Scan for the cell matching the given text and deliver its [X, Y] coordinate at center. 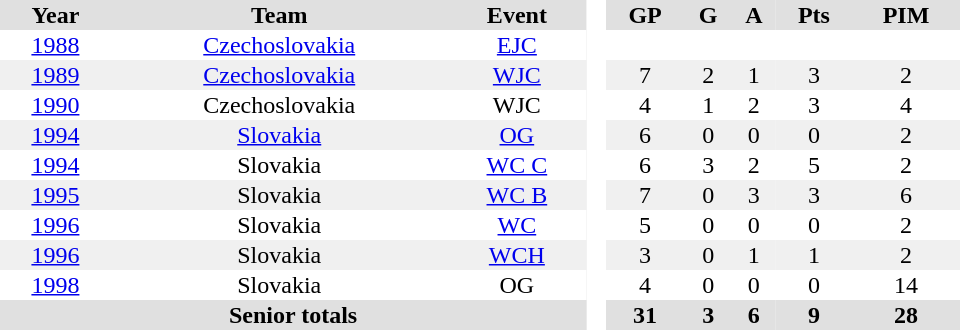
Senior totals [293, 315]
WC [517, 225]
Year [56, 15]
Pts [814, 15]
EJC [517, 45]
1998 [56, 285]
WC B [517, 195]
PIM [906, 15]
GP [646, 15]
1990 [56, 105]
28 [906, 315]
1988 [56, 45]
31 [646, 315]
Team [280, 15]
1995 [56, 195]
G [708, 15]
Event [517, 15]
14 [906, 285]
WC C [517, 165]
1989 [56, 75]
A [754, 15]
9 [814, 315]
WCH [517, 255]
